Return the (x, y) coordinate for the center point of the cell that contains the specified text.  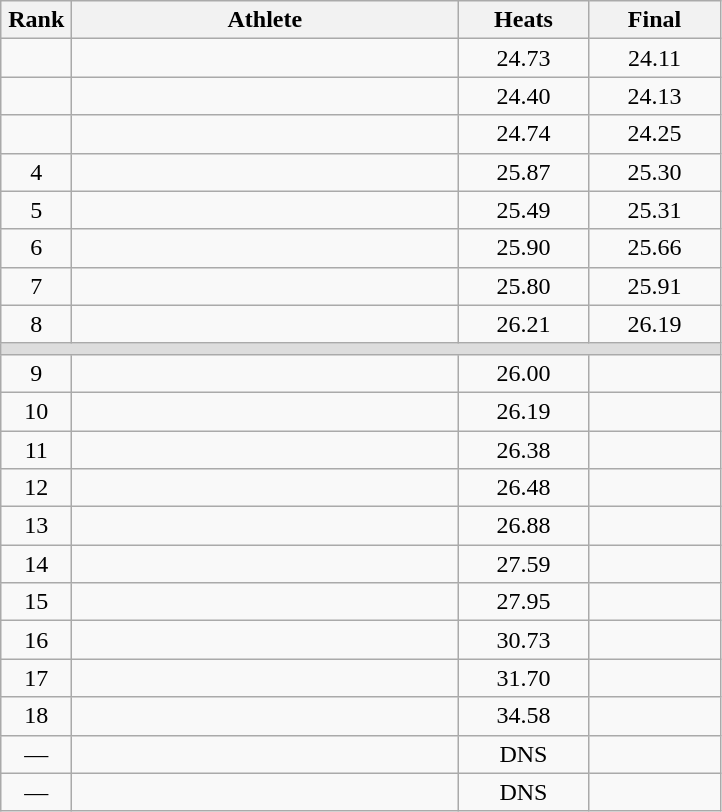
14 (36, 564)
13 (36, 526)
25.31 (654, 210)
25.90 (524, 248)
10 (36, 411)
17 (36, 678)
11 (36, 449)
27.95 (524, 602)
16 (36, 640)
15 (36, 602)
4 (36, 172)
24.40 (524, 96)
25.49 (524, 210)
26.88 (524, 526)
24.11 (654, 58)
25.80 (524, 286)
24.73 (524, 58)
Heats (524, 20)
7 (36, 286)
8 (36, 324)
9 (36, 373)
26.00 (524, 373)
24.74 (524, 134)
30.73 (524, 640)
12 (36, 488)
34.58 (524, 716)
26.38 (524, 449)
26.48 (524, 488)
18 (36, 716)
24.25 (654, 134)
27.59 (524, 564)
31.70 (524, 678)
24.13 (654, 96)
Final (654, 20)
25.66 (654, 248)
25.91 (654, 286)
25.30 (654, 172)
26.21 (524, 324)
6 (36, 248)
5 (36, 210)
Athlete (265, 20)
25.87 (524, 172)
Rank (36, 20)
